Extract the (x, y) coordinate from the center of the cell holding the provided text.  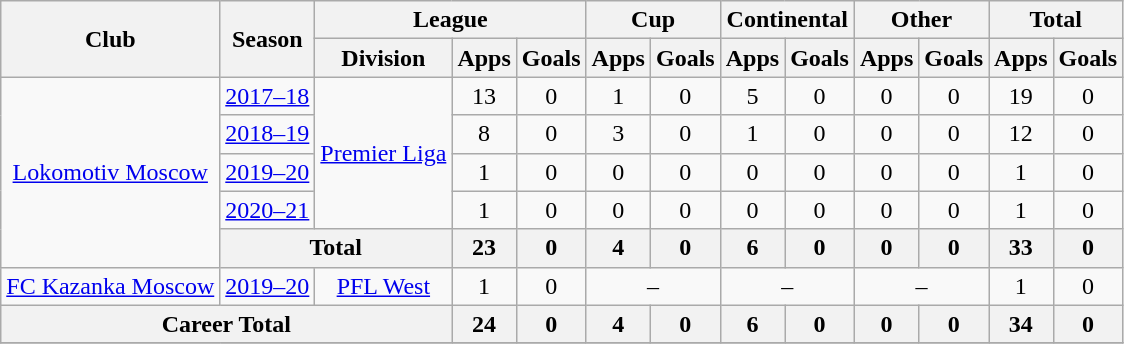
24 (484, 324)
Premier Liga (384, 153)
34 (1021, 324)
33 (1021, 248)
2017–18 (268, 96)
Career Total (226, 324)
23 (484, 248)
5 (752, 96)
Other (921, 20)
3 (618, 134)
Continental (787, 20)
Division (384, 58)
Club (110, 39)
8 (484, 134)
League (450, 20)
Lokomotiv Moscow (110, 172)
19 (1021, 96)
Cup (653, 20)
2020–21 (268, 210)
13 (484, 96)
FC Kazanka Moscow (110, 286)
2018–19 (268, 134)
12 (1021, 134)
PFL West (384, 286)
Season (268, 39)
